Pinpoint the cell where the given text exists, returning its (x, y) midpoint coordinate. 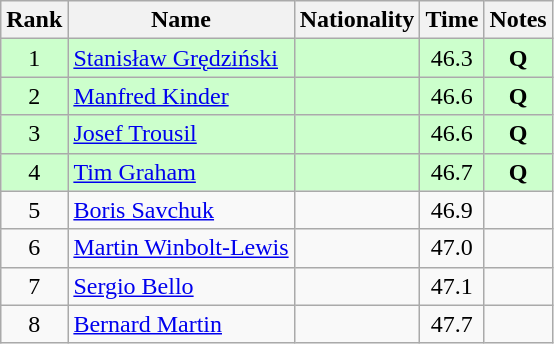
Name (181, 20)
Stanisław Grędziński (181, 58)
Tim Graham (181, 172)
Bernard Martin (181, 324)
4 (34, 172)
Sergio Bello (181, 286)
47.0 (452, 248)
6 (34, 248)
Rank (34, 20)
5 (34, 210)
47.1 (452, 286)
Josef Trousil (181, 134)
1 (34, 58)
Martin Winbolt-Lewis (181, 248)
Boris Savchuk (181, 210)
Notes (518, 20)
8 (34, 324)
Time (452, 20)
Nationality (357, 20)
47.7 (452, 324)
46.9 (452, 210)
3 (34, 134)
Manfred Kinder (181, 96)
7 (34, 286)
46.7 (452, 172)
46.3 (452, 58)
2 (34, 96)
